Determine the [X, Y] coordinate at the center of the cell enclosing the given text.  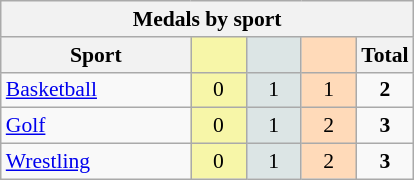
Wrestling [96, 162]
Golf [96, 126]
Medals by sport [208, 19]
Basketball [96, 90]
Sport [96, 55]
Total [384, 55]
